Output the (X, Y) coordinate of the center of the cell containing the given text.  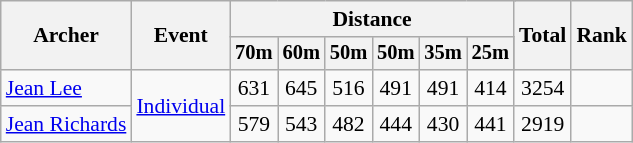
Jean Lee (66, 88)
579 (254, 124)
444 (396, 124)
Archer (66, 36)
Individual (180, 106)
482 (348, 124)
60m (302, 54)
414 (490, 88)
645 (302, 88)
Jean Richards (66, 124)
441 (490, 124)
Total (542, 36)
70m (254, 54)
430 (442, 124)
631 (254, 88)
2919 (542, 124)
Distance (372, 19)
543 (302, 124)
3254 (542, 88)
25m (490, 54)
516 (348, 88)
Event (180, 36)
Rank (602, 36)
35m (442, 54)
